Extract the (X, Y) coordinate from the center of the cell holding the provided text.  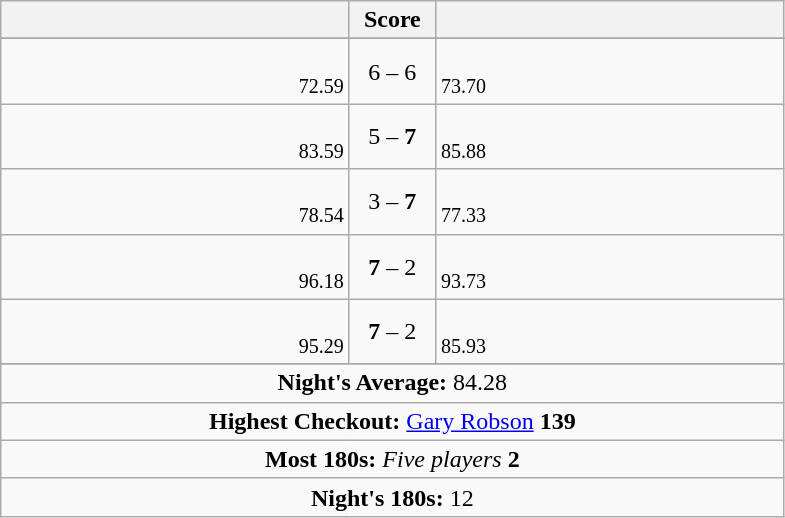
6 – 6 (392, 72)
83.59 (176, 136)
85.93 (610, 332)
Most 180s: Five players 2 (392, 459)
Score (392, 20)
Night's Average: 84.28 (392, 383)
93.73 (610, 266)
72.59 (176, 72)
Highest Checkout: Gary Robson 139 (392, 421)
3 – 7 (392, 202)
85.88 (610, 136)
5 – 7 (392, 136)
77.33 (610, 202)
78.54 (176, 202)
95.29 (176, 332)
Night's 180s: 12 (392, 497)
73.70 (610, 72)
96.18 (176, 266)
